Capture the cell that displays the provided text and extract its (x, y) central coordinate. 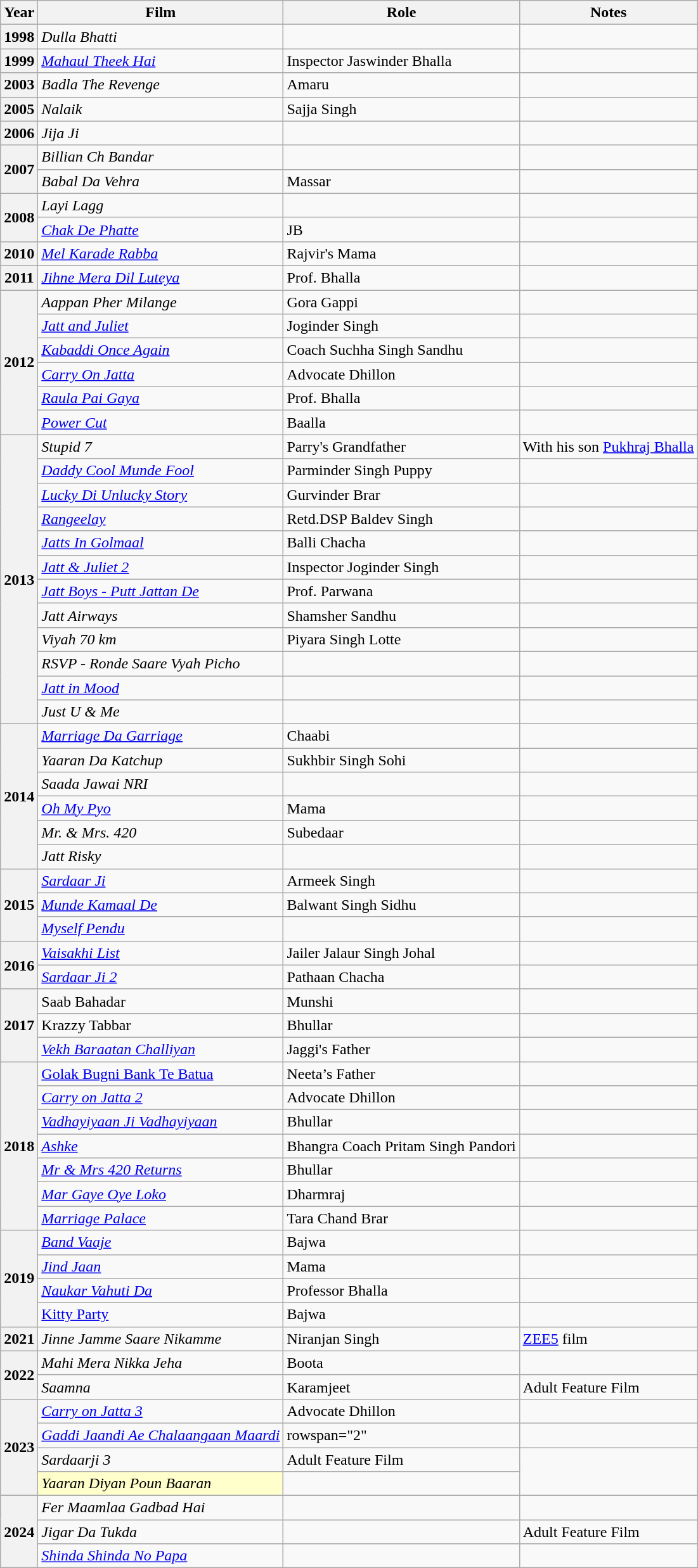
Subedaar (401, 832)
Jatt Risky (161, 857)
Carry on Jatta 2 (161, 1098)
2014 (19, 796)
Just U & Me (161, 712)
Armeek Singh (401, 881)
Niranjan Singh (401, 1339)
Yaaran Da Katchup (161, 760)
2007 (19, 169)
Layi Lagg (161, 205)
Chaabi (401, 736)
Marriage Da Garriage (161, 736)
Amaru (401, 85)
2019 (19, 1278)
Balli Chacha (401, 543)
Jihne Mera Dil Luteya (161, 277)
Rajvir's Mama (401, 253)
Babal Da Vehra (161, 181)
Inspector Joginder Singh (401, 567)
2016 (19, 965)
Notes (609, 13)
Golak Bugni Bank Te Batua (161, 1074)
Carry on Jatta 3 (161, 1411)
Parminder Singh Puppy (401, 471)
Mr & Mrs 420 Returns (161, 1170)
Munde Kamaal De (161, 905)
Power Cut (161, 423)
Jatt and Juliet (161, 326)
Oh My Pyo (161, 808)
2010 (19, 253)
Band Vaaje (161, 1242)
Dulla Bhatti (161, 37)
Joginder Singh (401, 326)
Stupid 7 (161, 447)
JB (401, 229)
Nalaik (161, 109)
2023 (19, 1447)
Shamsher Sandhu (401, 615)
Inspector Jaswinder Bhalla (401, 61)
2024 (19, 1532)
Ashke (161, 1146)
Jinne Jamme Saare Nikamme (161, 1339)
Myself Pendu (161, 929)
Neeta’s Father (401, 1074)
2013 (19, 579)
Bhangra Coach Pritam Singh Pandori (401, 1146)
2008 (19, 217)
Piyara Singh Lotte (401, 639)
Saab Bahadar (161, 1001)
Sardaar Ji 2 (161, 977)
Jatt Boys - Putt Jattan De (161, 591)
2011 (19, 277)
2012 (19, 362)
Badla The Revenge (161, 85)
Kitty Party (161, 1315)
Marriage Palace (161, 1218)
Sukhbir Singh Sohi (401, 760)
Viyah 70 km (161, 639)
Chak De Phatte (161, 229)
Sardaarji 3 (161, 1459)
Mel Karade Rabba (161, 253)
Sardaar Ji (161, 881)
Mar Gaye Oye Loko (161, 1194)
Tara Chand Brar (401, 1218)
Munshi (401, 1001)
Mahaul Theek Hai (161, 61)
Saada Jawai NRI (161, 784)
Jatt Airways (161, 615)
Pathaan Chacha (401, 977)
Massar (401, 181)
2005 (19, 109)
2021 (19, 1339)
Billian Ch Bandar (161, 157)
1999 (19, 61)
Daddy Cool Munde Fool (161, 471)
Jatt & Juliet 2 (161, 567)
2015 (19, 905)
Jija Ji (161, 133)
Mahi Mera Nikka Jeha (161, 1363)
ZEE5 film (609, 1339)
Vekh Baraatan Challiyan (161, 1049)
Yaaran Diyan Poun Baaran (161, 1484)
Vadhayiyaan Ji Vadhayiyaan (161, 1122)
Gurvinder Brar (401, 495)
Retd.DSP Baldev Singh (401, 519)
Gora Gappi (401, 302)
Naukar Vahuti Da (161, 1291)
Mr. & Mrs. 420 (161, 832)
Shinda Shinda No Papa (161, 1556)
2003 (19, 85)
2018 (19, 1146)
Gaddi Jaandi Ae Chalaangaan Maardi (161, 1435)
rowspan="2" (401, 1435)
Dharmraj (401, 1194)
Parry's Grandfather (401, 447)
Year (19, 13)
2006 (19, 133)
Rangeelay (161, 519)
Sajja Singh (401, 109)
With his son Pukhraj Bhalla (609, 447)
2022 (19, 1375)
Carry On Jatta (161, 374)
Balwant Singh Sidhu (401, 905)
Lucky Di Unlucky Story (161, 495)
Jigar Da Tukda (161, 1532)
2017 (19, 1025)
RSVP - Ronde Saare Vyah Picho (161, 663)
Baalla (401, 423)
Raula Pai Gaya (161, 398)
1998 (19, 37)
Fer Maamlaa Gadbad Hai (161, 1508)
Prof. Parwana (401, 591)
Role (401, 13)
Jatts In Golmaal (161, 543)
Jaggi's Father (401, 1049)
Jailer Jalaur Singh Johal (401, 953)
Boota (401, 1363)
Jatt in Mood (161, 687)
Saamna (161, 1387)
Film (161, 13)
Aappan Pher Milange (161, 302)
Jind Jaan (161, 1266)
Krazzy Tabbar (161, 1025)
Karamjeet (401, 1387)
Vaisakhi List (161, 953)
Coach Suchha Singh Sandhu (401, 350)
Professor Bhalla (401, 1291)
Kabaddi Once Again (161, 350)
